From the cell containing the given text, extract its center point as [x, y] coordinate. 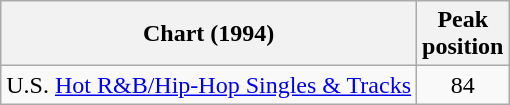
U.S. Hot R&B/Hip-Hop Singles & Tracks [209, 85]
84 [463, 85]
Chart (1994) [209, 34]
Peakposition [463, 34]
